Detect which cell encompasses the target text, then output its [x, y] center coordinate. 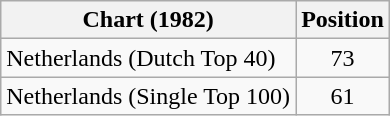
Netherlands (Dutch Top 40) [148, 58]
Position [343, 20]
Netherlands (Single Top 100) [148, 96]
Chart (1982) [148, 20]
61 [343, 96]
73 [343, 58]
